Find where the given text appears and provide that cell's center as [X, Y] coordinate. 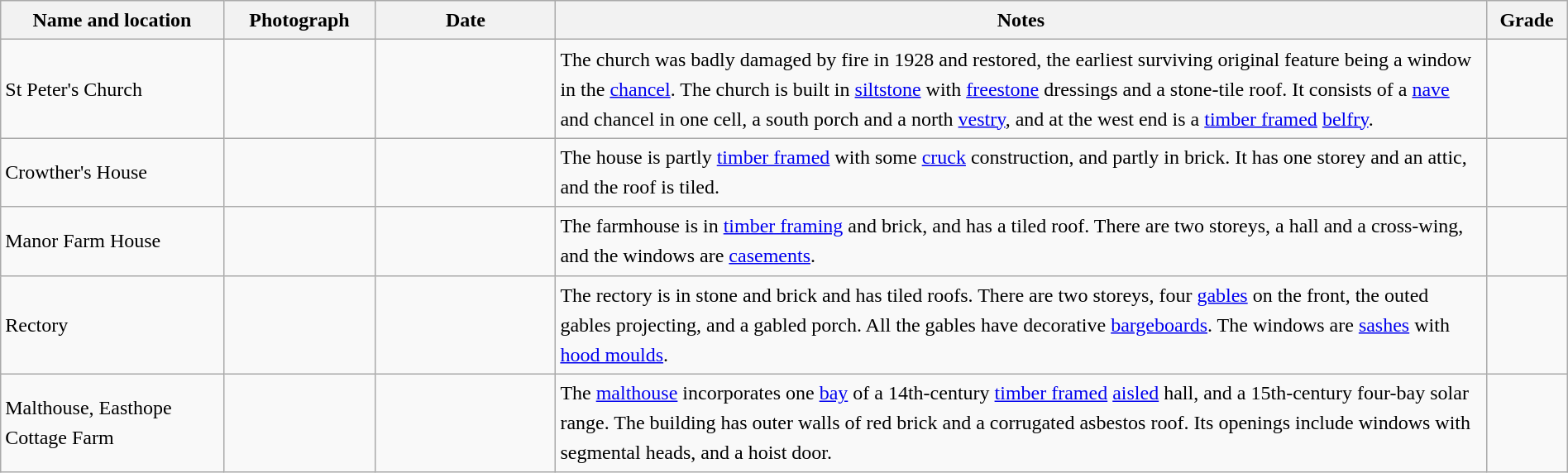
The house is partly timber framed with some cruck construction, and partly in brick. It has one storey and an attic, and the roof is tiled. [1021, 172]
Date [466, 20]
Crowther's House [112, 172]
St Peter's Church [112, 89]
Photograph [299, 20]
Rectory [112, 324]
Manor Farm House [112, 241]
The farmhouse is in timber framing and brick, and has a tiled roof. There are two storeys, a hall and a cross-wing, and the windows are casements. [1021, 241]
Grade [1527, 20]
Name and location [112, 20]
Notes [1021, 20]
Malthouse, Easthope Cottage Farm [112, 423]
